Pinpoint the cell where the given text exists, returning its (X, Y) midpoint coordinate. 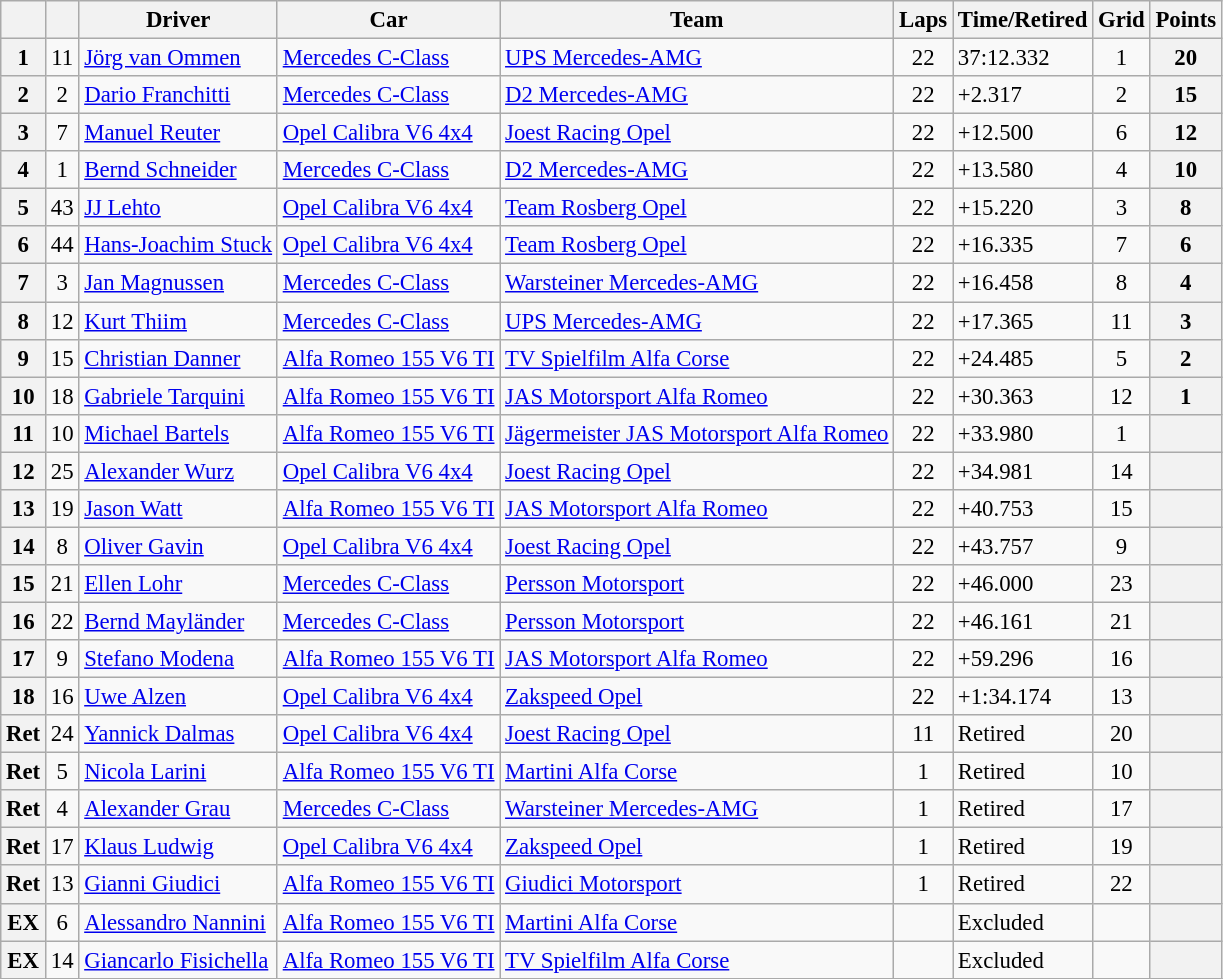
Bernd Schneider (178, 170)
Alexander Grau (178, 809)
Alexander Wurz (178, 471)
Gabriele Tarquini (178, 396)
+2.317 (1023, 95)
Giudici Motorsport (697, 885)
+33.980 (1023, 433)
+1:34.174 (1023, 697)
Time/Retired (1023, 20)
Giancarlo Fisichella (178, 960)
Points (1186, 20)
Dario Franchitti (178, 95)
Yannick Dalmas (178, 734)
+30.363 (1023, 396)
Nicola Larini (178, 772)
Manuel Reuter (178, 133)
Kurt Thiim (178, 321)
+59.296 (1023, 659)
25 (62, 471)
23 (1122, 584)
Gianni Giudici (178, 885)
Bernd Mayländer (178, 621)
Team (697, 20)
43 (62, 208)
Grid (1122, 20)
+46.161 (1023, 621)
Jörg van Ommen (178, 58)
+13.580 (1023, 170)
37:12.332 (1023, 58)
Laps (924, 20)
Driver (178, 20)
Jason Watt (178, 509)
+15.220 (1023, 208)
JJ Lehto (178, 208)
Klaus Ludwig (178, 847)
+16.335 (1023, 245)
+43.757 (1023, 546)
24 (62, 734)
+46.000 (1023, 584)
+16.458 (1023, 283)
44 (62, 245)
Christian Danner (178, 358)
+24.485 (1023, 358)
Ellen Lohr (178, 584)
Michael Bartels (178, 433)
+34.981 (1023, 471)
Oliver Gavin (178, 546)
+40.753 (1023, 509)
Car (388, 20)
Jan Magnussen (178, 283)
Alessandro Nannini (178, 922)
Hans-Joachim Stuck (178, 245)
+12.500 (1023, 133)
+17.365 (1023, 321)
Stefano Modena (178, 659)
Uwe Alzen (178, 697)
Jägermeister JAS Motorsport Alfa Romeo (697, 433)
